Extract the [X, Y] coordinate from the center of the cell holding the provided text.  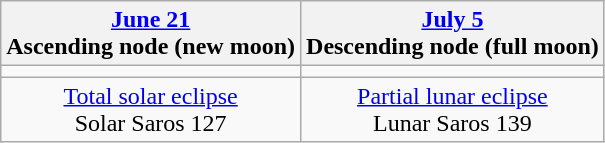
June 21Ascending node (new moon) [151, 34]
Total solar eclipseSolar Saros 127 [151, 110]
Partial lunar eclipseLunar Saros 139 [453, 110]
July 5Descending node (full moon) [453, 34]
